For the text-containing cell, return its midpoint in (x, y) coordinate format. 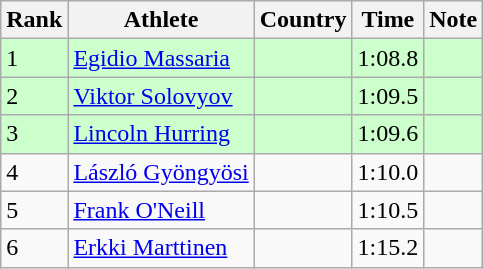
1:09.5 (388, 96)
Viktor Solovyov (161, 96)
5 (34, 210)
Lincoln Hurring (161, 134)
1:10.0 (388, 172)
3 (34, 134)
Egidio Massaria (161, 58)
2 (34, 96)
1:10.5 (388, 210)
4 (34, 172)
Erkki Marttinen (161, 248)
Country (303, 20)
1 (34, 58)
Athlete (161, 20)
Time (388, 20)
László Gyöngyösi (161, 172)
Frank O'Neill (161, 210)
6 (34, 248)
Rank (34, 20)
Note (454, 20)
1:15.2 (388, 248)
1:08.8 (388, 58)
1:09.6 (388, 134)
